Scan for the cell matching the given text and deliver its (x, y) coordinate at center. 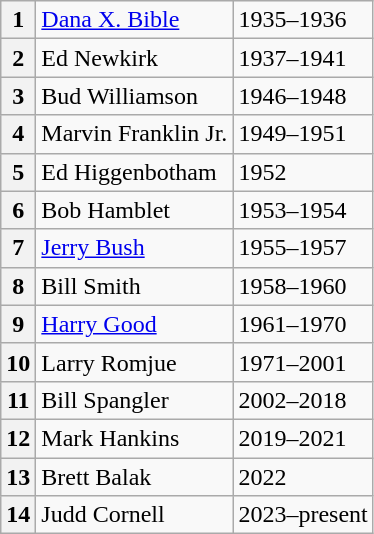
1 (18, 20)
Jerry Bush (134, 248)
2019–2021 (303, 438)
1937–1941 (303, 58)
4 (18, 134)
1953–1954 (303, 210)
6 (18, 210)
10 (18, 362)
Bob Hamblet (134, 210)
1935–1936 (303, 20)
8 (18, 286)
2 (18, 58)
11 (18, 400)
7 (18, 248)
14 (18, 515)
Mark Hankins (134, 438)
Ed Newkirk (134, 58)
12 (18, 438)
13 (18, 477)
Bill Smith (134, 286)
Marvin Franklin Jr. (134, 134)
5 (18, 172)
2022 (303, 477)
Brett Balak (134, 477)
1955–1957 (303, 248)
Dana X. Bible (134, 20)
Bill Spangler (134, 400)
2023–present (303, 515)
2002–2018 (303, 400)
Ed Higgenbotham (134, 172)
1971–2001 (303, 362)
1946–1948 (303, 96)
1949–1951 (303, 134)
1952 (303, 172)
Judd Cornell (134, 515)
3 (18, 96)
1961–1970 (303, 324)
1958–1960 (303, 286)
Larry Romjue (134, 362)
Bud Williamson (134, 96)
9 (18, 324)
Harry Good (134, 324)
